Search for the cell housing the specified text and yield its [X, Y] center coordinate. 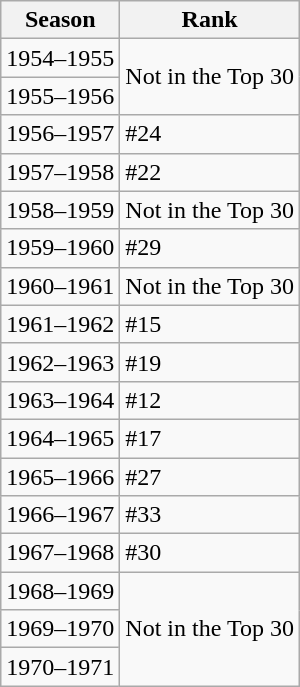
1969–1970 [60, 629]
1956–1957 [60, 134]
#19 [210, 362]
Season [60, 20]
#27 [210, 477]
1960–1961 [60, 286]
#33 [210, 515]
1954–1955 [60, 58]
1963–1964 [60, 400]
#12 [210, 400]
#22 [210, 172]
1955–1956 [60, 96]
1958–1959 [60, 210]
#29 [210, 248]
1961–1962 [60, 324]
Rank [210, 20]
1968–1969 [60, 591]
#30 [210, 553]
#17 [210, 438]
1965–1966 [60, 477]
#15 [210, 324]
1966–1967 [60, 515]
1967–1968 [60, 553]
#24 [210, 134]
1957–1958 [60, 172]
1964–1965 [60, 438]
1962–1963 [60, 362]
1970–1971 [60, 667]
1959–1960 [60, 248]
